Return [x, y] of the center of cell containing provided text 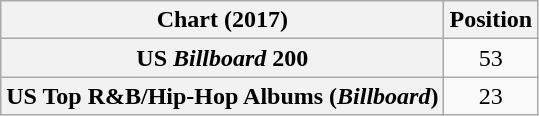
Position [491, 20]
US Billboard 200 [222, 58]
US Top R&B/Hip-Hop Albums (Billboard) [222, 96]
Chart (2017) [222, 20]
53 [491, 58]
23 [491, 96]
